Provide the (X, Y) coordinate of the cell's center where the given text is located.  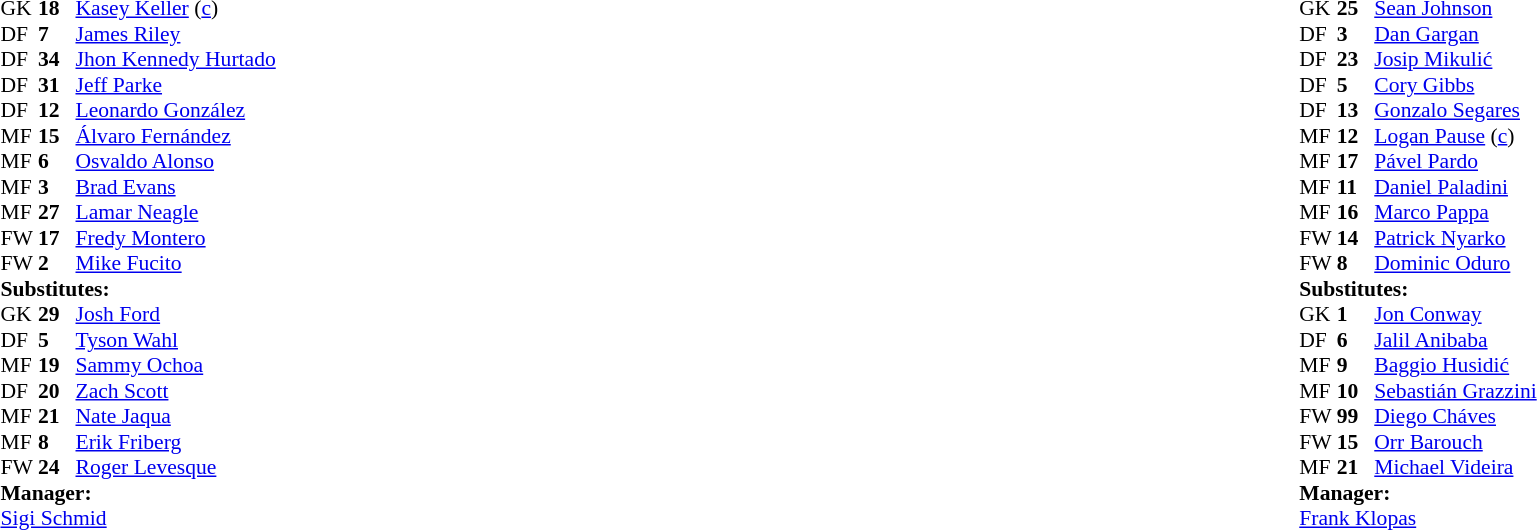
Michael Videira (1455, 467)
29 (57, 315)
Logan Pause (c) (1455, 136)
99 (1356, 417)
31 (57, 85)
13 (1356, 111)
Jon Conway (1455, 315)
16 (1356, 213)
Daniel Paladini (1455, 187)
24 (57, 467)
1 (1356, 315)
Diego Cháves (1455, 417)
Roger Levesque (176, 467)
Álvaro Fernández (176, 136)
Nate Jaqua (176, 417)
9 (1356, 365)
Sammy Ochoa (176, 365)
Jhon Kennedy Hurtado (176, 59)
Dan Gargan (1455, 34)
James Riley (176, 34)
Gonzalo Segares (1455, 111)
Sebastián Grazzini (1455, 391)
23 (1356, 59)
Zach Scott (176, 391)
19 (57, 365)
Brad Evans (176, 187)
Jeff Parke (176, 85)
14 (1356, 238)
Jalil Anibaba (1455, 340)
Cory Gibbs (1455, 85)
Lamar Neagle (176, 213)
Erik Friberg (176, 442)
Mike Fucito (176, 263)
34 (57, 59)
11 (1356, 187)
20 (57, 391)
Dominic Oduro (1455, 263)
7 (57, 34)
27 (57, 213)
Baggio Husidić (1455, 365)
Leonardo González (176, 111)
Orr Barouch (1455, 442)
Patrick Nyarko (1455, 238)
Osvaldo Alonso (176, 161)
Fredy Montero (176, 238)
Pável Pardo (1455, 161)
2 (57, 263)
Josh Ford (176, 315)
Josip Mikulić (1455, 59)
Marco Pappa (1455, 213)
10 (1356, 391)
Tyson Wahl (176, 340)
